Identify which cell holds the provided text, then report its [X, Y] central coordinate. 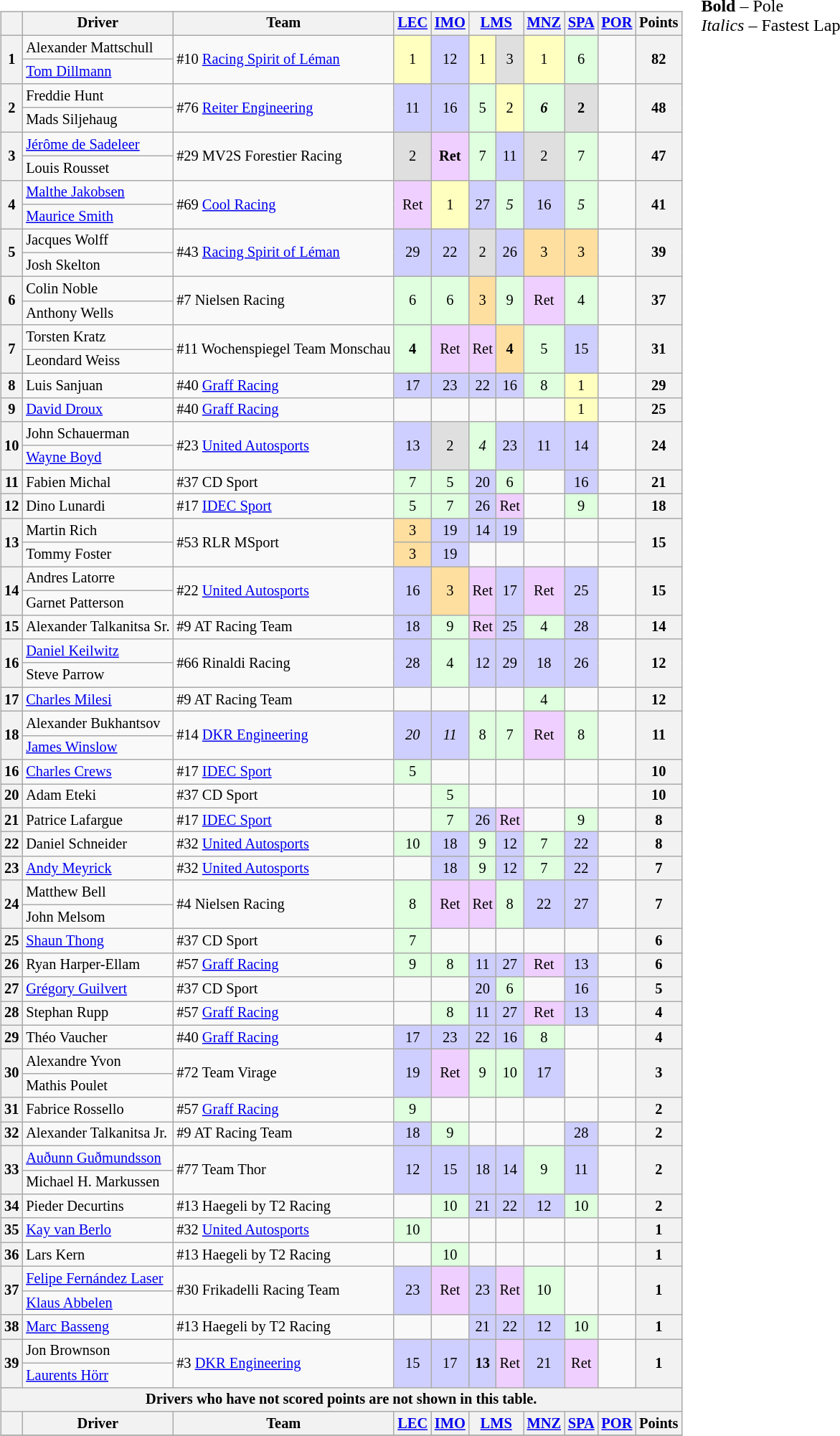
Charles Crews [98, 772]
Fabien Michal [98, 482]
38 [11, 1327]
Patrice Lafargue [98, 820]
#11 Wochenspiegel Team Monschau [283, 349]
Pieder Decurtins [98, 1206]
Leondard Weiss [98, 362]
33 [11, 1169]
34 [11, 1206]
#66 Rinaldi Racing [283, 663]
Andy Meyrick [98, 869]
Alexander Talkanitsa Sr. [98, 627]
Théo Vaucher [98, 1037]
Daniel Schneider [98, 844]
Auðunn Guðmundsson [98, 1158]
Stephan Rupp [98, 1014]
Daniel Keilwitz [98, 651]
Alexander Talkanitsa Jr. [98, 1134]
Michael H. Markussen [98, 1182]
Alexander Mattschull [98, 47]
Louis Rousset [98, 169]
Drivers who have not scored points are not shown in this table. [341, 1399]
Ryan Harper-Ellam [98, 965]
Jacques Wolff [98, 241]
Garnet Patterson [98, 603]
#43 Racing Spirit of Léman [283, 252]
Fabrice Rossello [98, 1110]
47 [659, 156]
#7 Nielsen Racing [283, 301]
Luis Sanjuan [98, 385]
Laurents Hörr [98, 1375]
35 [11, 1230]
Matthew Bell [98, 892]
41 [659, 204]
#3 DKR Engineering [283, 1363]
Alexandre Yvon [98, 1062]
36 [11, 1255]
#4 Nielsen Racing [283, 904]
30 [11, 1073]
Colin Noble [98, 289]
Jérôme de Sadeleer [98, 144]
Wayne Boyd [98, 458]
#29 MV2S Forestier Racing [283, 156]
Alexander Bukhantsov [98, 724]
Tom Dillmann [98, 72]
Marc Basseng [98, 1327]
#10 Racing Spirit of Léman [283, 59]
Anthony Wells [98, 313]
#14 DKR Engineering [283, 736]
Andres Latorre [98, 579]
#76 Reiter Engineering [283, 108]
Felipe Fernández Laser [98, 1279]
John Melsom [98, 917]
Malthe Jakobsen [98, 192]
Martin Rich [98, 530]
Shaun Thong [98, 941]
#23 United Autosports [283, 446]
John Schauerman [98, 434]
Steve Parrow [98, 675]
David Droux [98, 410]
32 [11, 1134]
48 [659, 108]
#53 RLR MSport [283, 542]
Klaus Abbelen [98, 1303]
#69 Cool Racing [283, 204]
Charles Milesi [98, 699]
Mathis Poulet [98, 1086]
Mads Siljehaug [98, 120]
Maurice Smith [98, 217]
Josh Skelton [98, 265]
#77 Team Thor [283, 1169]
Jon Brownson [98, 1351]
#30 Frikadelli Racing Team [283, 1291]
Kay van Berlo [98, 1230]
#22 United Autosports [283, 591]
Tommy Foster [98, 554]
82 [659, 59]
Adam Eteki [98, 796]
Torsten Kratz [98, 337]
Freddie Hunt [98, 96]
Lars Kern [98, 1255]
Grégory Guilvert [98, 989]
James Winslow [98, 747]
Dino Lunardi [98, 506]
#72 Team Virage [283, 1073]
